Find where the given text appears and provide that cell's center as [X, Y] coordinate. 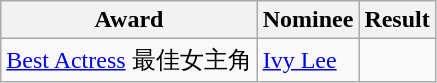
Nominee [308, 20]
Ivy Lee [308, 60]
Award [129, 20]
Best Actress 最佳女主角 [129, 60]
Result [397, 20]
